Return [x, y] of the center of cell containing provided text 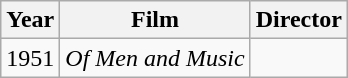
Director [298, 20]
Of Men and Music [155, 58]
Film [155, 20]
1951 [30, 58]
Year [30, 20]
